Locate the cell with the specified text and output its (X, Y) center coordinate. 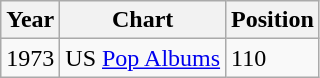
US Pop Albums (143, 58)
110 (273, 58)
Position (273, 20)
1973 (30, 58)
Year (30, 20)
Chart (143, 20)
